For the text-containing cell, return its midpoint in (X, Y) coordinate format. 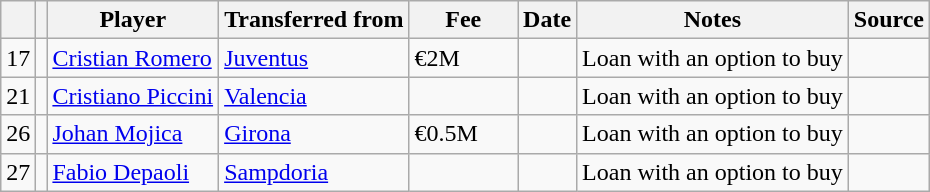
26 (18, 134)
Fabio Depaoli (133, 172)
€2M (464, 58)
Sampdoria (314, 172)
Girona (314, 134)
Valencia (314, 96)
Transferred from (314, 20)
Juventus (314, 58)
Source (888, 20)
Fee (464, 20)
Cristian Romero (133, 58)
Player (133, 20)
€0.5M (464, 134)
Johan Mojica (133, 134)
17 (18, 58)
Notes (713, 20)
Date (548, 20)
Cristiano Piccini (133, 96)
27 (18, 172)
21 (18, 96)
